Detect which cell encompasses the target text, then output its (x, y) center coordinate. 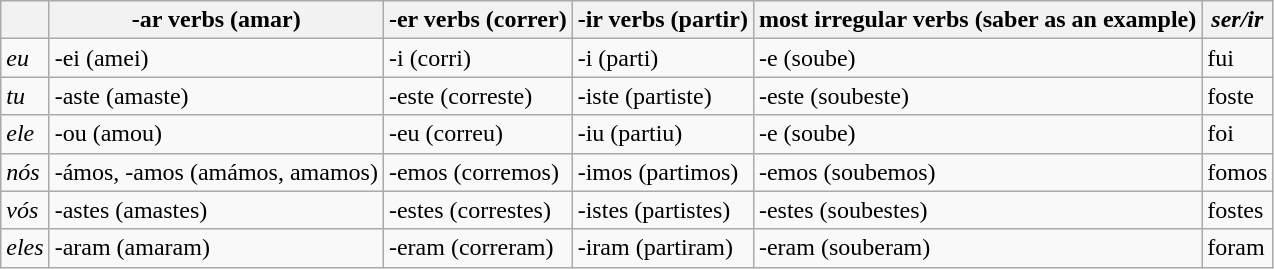
-emos (soubemos) (977, 172)
-este (soubeste) (977, 96)
fostes (1238, 210)
tu (25, 96)
-i (parti) (662, 58)
-aste (amaste) (216, 96)
-estes (correstes) (478, 210)
-estes (soubestes) (977, 210)
-ir verbs (partir) (662, 20)
-eram (correram) (478, 248)
-emos (corremos) (478, 172)
-este (correste) (478, 96)
foram (1238, 248)
-eu (correu) (478, 134)
eu (25, 58)
ele (25, 134)
-er verbs (correr) (478, 20)
fomos (1238, 172)
-aram (amaram) (216, 248)
-ou (amou) (216, 134)
ser/ir (1238, 20)
foste (1238, 96)
-i (corri) (478, 58)
-ámos, -amos (amámos, amamos) (216, 172)
most irregular verbs (saber as an example) (977, 20)
vós (25, 210)
-ar verbs (amar) (216, 20)
foi (1238, 134)
-iram (partiram) (662, 248)
eles (25, 248)
-iu (partiu) (662, 134)
nós (25, 172)
-imos (partimos) (662, 172)
-istes (partistes) (662, 210)
-eram (souberam) (977, 248)
-iste (partiste) (662, 96)
fui (1238, 58)
-ei (amei) (216, 58)
-astes (amastes) (216, 210)
